Find where the given text appears and provide that cell's center as [X, Y] coordinate. 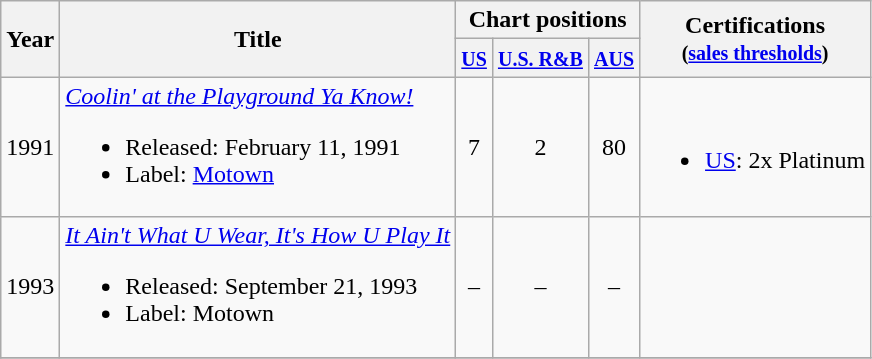
7 [474, 147]
Coolin' at the Playground Ya Know!Released: February 11, 1991Label: Motown [258, 147]
US [474, 58]
US: 2x Platinum [756, 147]
U.S. R&B [540, 58]
1993 [30, 287]
2 [540, 147]
Certifications(sales thresholds) [756, 39]
AUS [614, 58]
It Ain't What U Wear, It's How U Play ItReleased: September 21, 1993Label: Motown [258, 287]
1991 [30, 147]
80 [614, 147]
Chart positions [548, 20]
Title [258, 39]
Year [30, 39]
